Pinpoint the cell where the given text exists, returning its (x, y) midpoint coordinate. 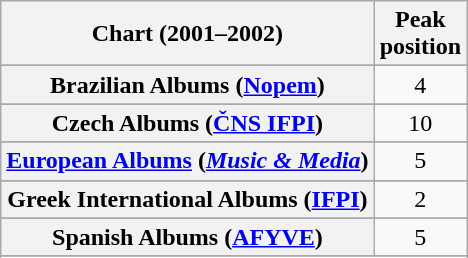
Brazilian Albums (Nopem) (188, 85)
Spanish Albums (AFYVE) (188, 237)
Chart (2001–2002) (188, 34)
Peakposition (420, 34)
10 (420, 123)
2 (420, 199)
Czech Albums (ČNS IFPI) (188, 123)
Greek International Albums (IFPI) (188, 199)
European Albums (Music & Media) (188, 161)
4 (420, 85)
